Locate the cell with the specified text and output its [x, y] center coordinate. 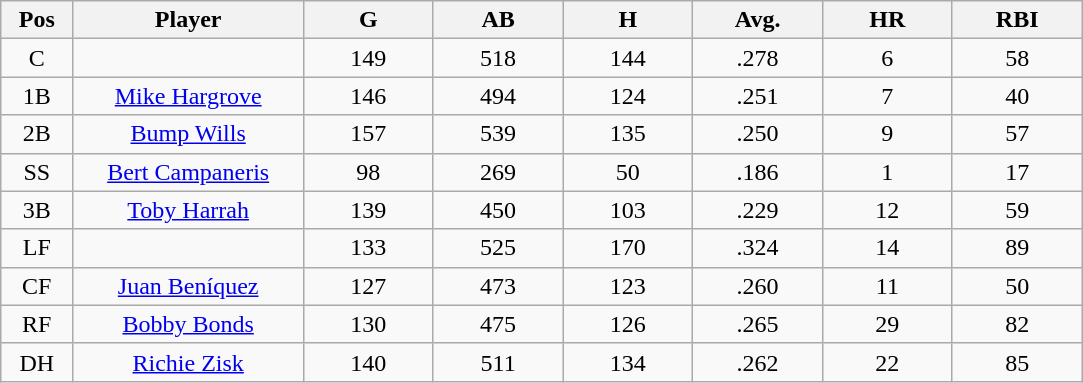
Toby Harrah [188, 210]
CF [37, 286]
Mike Hargrove [188, 96]
57 [1017, 134]
G [368, 20]
22 [887, 362]
.251 [758, 96]
130 [368, 324]
525 [498, 248]
DH [37, 362]
40 [1017, 96]
11 [887, 286]
149 [368, 58]
133 [368, 248]
AB [498, 20]
Richie Zisk [188, 362]
.186 [758, 172]
1 [887, 172]
2B [37, 134]
HR [887, 20]
Bobby Bonds [188, 324]
.260 [758, 286]
144 [628, 58]
58 [1017, 58]
17 [1017, 172]
RBI [1017, 20]
103 [628, 210]
LF [37, 248]
475 [498, 324]
Bump Wills [188, 134]
85 [1017, 362]
.262 [758, 362]
146 [368, 96]
H [628, 20]
59 [1017, 210]
127 [368, 286]
SS [37, 172]
Bert Campaneris [188, 172]
29 [887, 324]
9 [887, 134]
.265 [758, 324]
RF [37, 324]
126 [628, 324]
82 [1017, 324]
139 [368, 210]
.250 [758, 134]
14 [887, 248]
170 [628, 248]
134 [628, 362]
269 [498, 172]
473 [498, 286]
C [37, 58]
124 [628, 96]
135 [628, 134]
98 [368, 172]
.229 [758, 210]
494 [498, 96]
157 [368, 134]
450 [498, 210]
.324 [758, 248]
89 [1017, 248]
Avg. [758, 20]
140 [368, 362]
511 [498, 362]
Juan Beníquez [188, 286]
123 [628, 286]
12 [887, 210]
3B [37, 210]
7 [887, 96]
518 [498, 58]
6 [887, 58]
Player [188, 20]
539 [498, 134]
.278 [758, 58]
1B [37, 96]
Pos [37, 20]
